Scan for the cell matching the given text and deliver its (X, Y) coordinate at center. 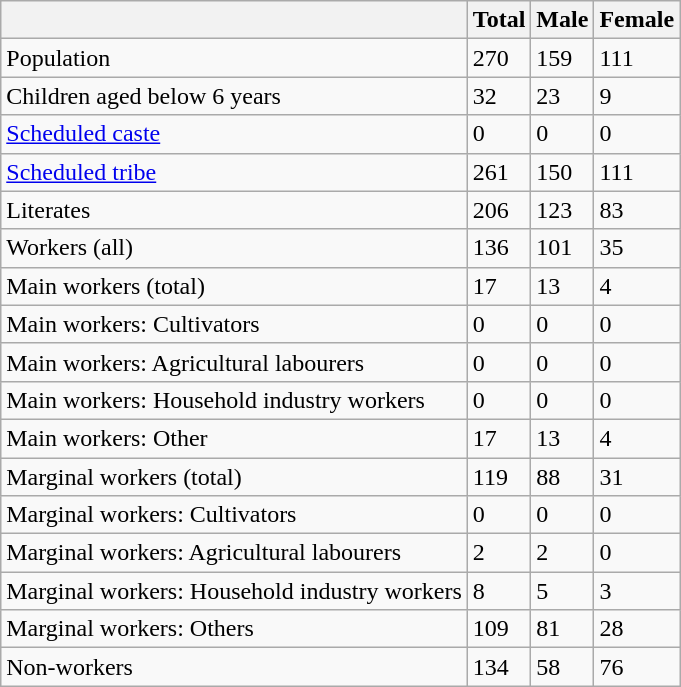
159 (562, 58)
32 (499, 96)
58 (562, 667)
35 (637, 248)
Main workers: Cultivators (234, 324)
150 (562, 172)
88 (562, 477)
Children aged below 6 years (234, 96)
Total (499, 20)
Marginal workers (total) (234, 477)
Population (234, 58)
101 (562, 248)
28 (637, 629)
Marginal workers: Others (234, 629)
9 (637, 96)
261 (499, 172)
83 (637, 210)
81 (562, 629)
8 (499, 591)
134 (499, 667)
Scheduled caste (234, 134)
3 (637, 591)
5 (562, 591)
Male (562, 20)
Workers (all) (234, 248)
Main workers: Other (234, 438)
Female (637, 20)
76 (637, 667)
206 (499, 210)
136 (499, 248)
270 (499, 58)
Marginal workers: Agricultural labourers (234, 553)
Main workers (total) (234, 286)
Literates (234, 210)
109 (499, 629)
119 (499, 477)
Main workers: Household industry workers (234, 400)
123 (562, 210)
23 (562, 96)
Marginal workers: Household industry workers (234, 591)
Scheduled tribe (234, 172)
Marginal workers: Cultivators (234, 515)
31 (637, 477)
Non-workers (234, 667)
Main workers: Agricultural labourers (234, 362)
